Output the [X, Y] coordinate of the center of the cell containing the given text.  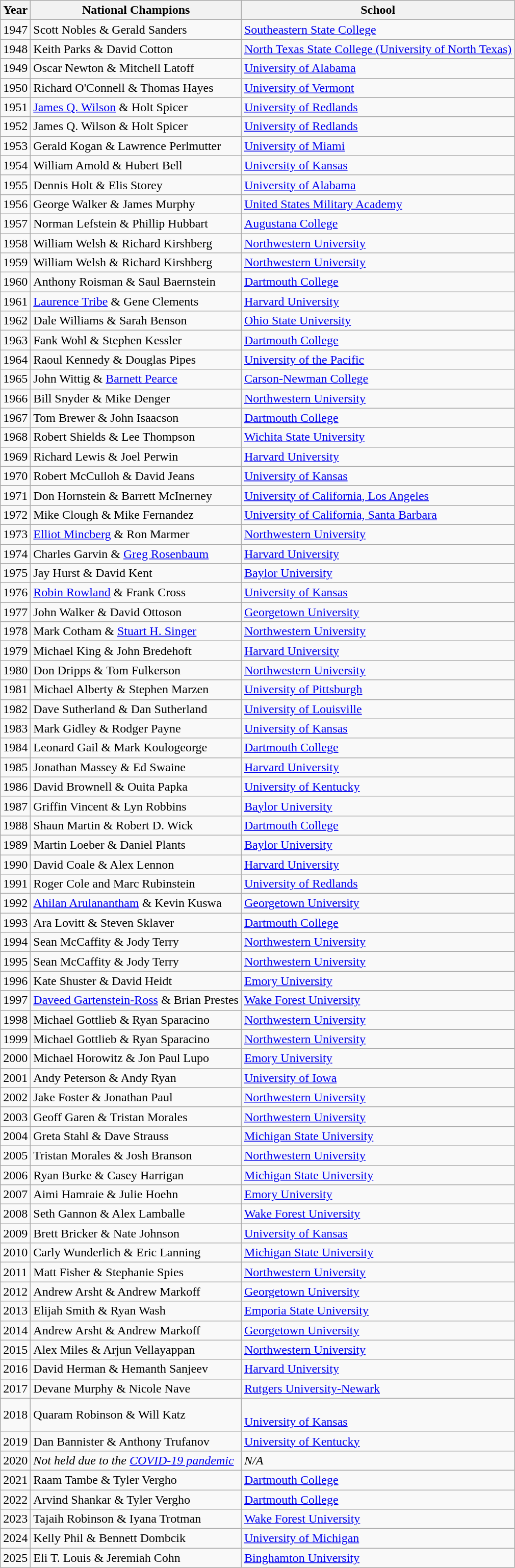
1989 [15, 845]
1947 [15, 30]
Laurence Tribe & Gene Clements [136, 301]
1974 [15, 553]
Griffin Vincent & Lyn Robbins [136, 806]
1994 [15, 942]
1956 [15, 204]
Oscar Newton & Mitchell Latoff [136, 68]
Dave Sutherland & Dan Sutherland [136, 709]
1992 [15, 903]
1997 [15, 1000]
1973 [15, 534]
Michael Alberty & Stephen Marzen [136, 690]
Leonard Gail & Mark Koulogeorge [136, 748]
2021 [15, 1480]
1978 [15, 631]
2009 [15, 1233]
David Brownell & Ouita Papka [136, 787]
University of the Pacific [377, 360]
1970 [15, 476]
2016 [15, 1369]
George Walker & James Murphy [136, 204]
2018 [15, 1415]
1975 [15, 573]
Emporia State University [377, 1311]
N/A [377, 1460]
1981 [15, 690]
Robert McCulloh & David Jeans [136, 476]
Michael Horowitz & Jon Paul Lupo [136, 1058]
1979 [15, 651]
1980 [15, 670]
1959 [15, 263]
1951 [15, 107]
1984 [15, 748]
Jay Hurst & David Kent [136, 573]
Geoff Garen & Tristan Morales [136, 1117]
Fank Wohl & Stephen Kessler [136, 340]
Bill Snyder & Mike Denger [136, 398]
Ohio State University [377, 321]
2015 [15, 1350]
2013 [15, 1311]
1966 [15, 398]
Carson-Newman College [377, 379]
2005 [15, 1155]
1996 [15, 981]
University of Miami [377, 146]
1983 [15, 728]
Quaram Robinson & Will Katz [136, 1415]
North Texas State College (University of North Texas) [377, 49]
Kelly Phil & Bennett Dombcik [136, 1538]
Robin Rowland & Frank Cross [136, 593]
1988 [15, 825]
Seth Gannon & Alex Lamballe [136, 1214]
Roger Cole and Marc Rubinstein [136, 884]
Don Dripps & Tom Fulkerson [136, 670]
Robert Shields & Lee Thompson [136, 437]
Anthony Roisman & Saul Baernstein [136, 282]
Year [15, 10]
Michael King & John Bredehoft [136, 651]
David Coale & Alex Lennon [136, 865]
Don Hornstein & Barrett McInerney [136, 495]
Elijah Smith & Ryan Wash [136, 1311]
Matt Fisher & Stephanie Spies [136, 1272]
2006 [15, 1175]
University of Vermont [377, 88]
Charles Garvin & Greg Rosenbaum [136, 553]
1968 [15, 437]
1972 [15, 515]
1986 [15, 787]
Richard O'Connell & Thomas Hayes [136, 88]
Tom Brewer & John Isaacson [136, 418]
1987 [15, 806]
2001 [15, 1078]
2008 [15, 1214]
1953 [15, 146]
Tajaih Robinson & Iyana Trotman [136, 1519]
University of Iowa [377, 1078]
1961 [15, 301]
Wichita State University [377, 437]
2003 [15, 1117]
Not held due to the COVID-19 pandemic [136, 1460]
Devane Murphy & Nicole Nave [136, 1388]
Southeastern State College [377, 30]
2002 [15, 1097]
1976 [15, 593]
1963 [15, 340]
Dennis Holt & Elis Storey [136, 185]
2011 [15, 1272]
Andy Peterson & Andy Ryan [136, 1078]
1971 [15, 495]
2023 [15, 1519]
1998 [15, 1020]
2020 [15, 1460]
Keith Parks & David Cotton [136, 49]
University of California, Los Angeles [377, 495]
1950 [15, 88]
2022 [15, 1499]
1990 [15, 865]
Daveed Gartenstein-Ross & Brian Prestes [136, 1000]
1962 [15, 321]
Greta Stahl & Dave Strauss [136, 1136]
1965 [15, 379]
1995 [15, 962]
Mark Gidley & Rodger Payne [136, 728]
2024 [15, 1538]
2000 [15, 1058]
Binghamton University [377, 1558]
Aimi Hamraie & Julie Hoehn [136, 1195]
2004 [15, 1136]
1954 [15, 165]
2017 [15, 1388]
1993 [15, 923]
2007 [15, 1195]
2014 [15, 1330]
Augustana College [377, 223]
Tristan Morales & Josh Branson [136, 1155]
Raam Tambe & Tyler Vergho [136, 1480]
Jonathan Massey & Ed Swaine [136, 767]
John Walker & David Ottoson [136, 612]
University of Pittsburgh [377, 690]
1991 [15, 884]
John Wittig & Barnett Pearce [136, 379]
1985 [15, 767]
Gerald Kogan & Lawrence Perlmutter [136, 146]
Shaun Martin & Robert D. Wick [136, 825]
Raoul Kennedy & Douglas Pipes [136, 360]
Dale Williams & Sarah Benson [136, 321]
1955 [15, 185]
Elliot Mincberg & Ron Marmer [136, 534]
Arvind Shankar & Tyler Vergho [136, 1499]
Richard Lewis & Joel Perwin [136, 457]
University of California, Santa Barbara [377, 515]
1960 [15, 282]
Scott Nobles & Gerald Sanders [136, 30]
Dan Bannister & Anthony Trufanov [136, 1441]
2012 [15, 1292]
1999 [15, 1039]
Rutgers University-Newark [377, 1388]
David Herman & Hemanth Sanjeev [136, 1369]
1964 [15, 360]
1969 [15, 457]
Kate Shuster & David Heidt [136, 981]
Martin Loeber & Daniel Plants [136, 845]
1949 [15, 68]
Alex Miles & Arjun Vellayappan [136, 1350]
School [377, 10]
1948 [15, 49]
Jake Foster & Jonathan Paul [136, 1097]
Carly Wunderlich & Eric Lanning [136, 1253]
1958 [15, 243]
1967 [15, 418]
1957 [15, 223]
University of Michigan [377, 1538]
2010 [15, 1253]
Ara Lovitt & Steven Sklaver [136, 923]
University of Louisville [377, 709]
1952 [15, 127]
United States Military Academy [377, 204]
Mike Clough & Mike Fernandez [136, 515]
Norman Lefstein & Phillip Hubbart [136, 223]
William Amold & Hubert Bell [136, 165]
Ahilan Arulanantham & Kevin Kuswa [136, 903]
2025 [15, 1558]
Ryan Burke & Casey Harrigan [136, 1175]
1977 [15, 612]
Mark Cotham & Stuart H. Singer [136, 631]
Brett Bricker & Nate Johnson [136, 1233]
1982 [15, 709]
2019 [15, 1441]
National Champions [136, 10]
Eli T. Louis & Jeremiah Cohn [136, 1558]
